Identify which cell holds the provided text, then report its [x, y] central coordinate. 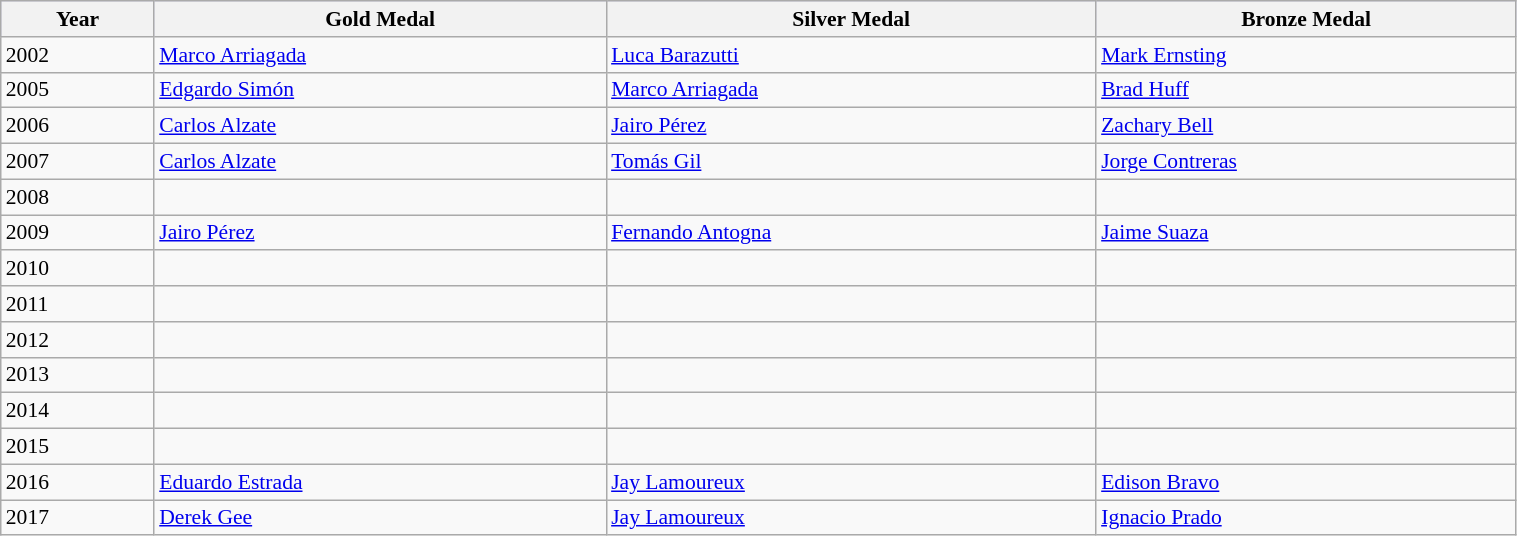
Jaime Suaza [1306, 233]
Gold Medal [380, 19]
Year [78, 19]
2013 [78, 375]
Eduardo Estrada [380, 482]
2017 [78, 518]
Ignacio Prado [1306, 518]
Tomás Gil [851, 162]
2006 [78, 126]
Silver Medal [851, 19]
Edison Bravo [1306, 482]
Luca Barazutti [851, 55]
2008 [78, 197]
Brad Huff [1306, 90]
2010 [78, 269]
Jorge Contreras [1306, 162]
2009 [78, 233]
2002 [78, 55]
Mark Ernsting [1306, 55]
Derek Gee [380, 518]
Fernando Antogna [851, 233]
2015 [78, 447]
2016 [78, 482]
Edgardo Simón [380, 90]
Zachary Bell [1306, 126]
2012 [78, 340]
2011 [78, 304]
Bronze Medal [1306, 19]
2014 [78, 411]
2005 [78, 90]
2007 [78, 162]
